For the text-containing cell, return its midpoint in (X, Y) coordinate format. 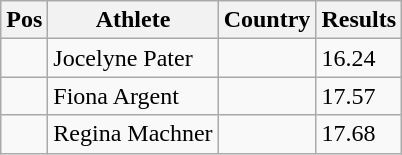
Athlete (133, 20)
Fiona Argent (133, 96)
Country (267, 20)
Results (359, 20)
17.68 (359, 134)
Pos (24, 20)
Regina Machner (133, 134)
17.57 (359, 96)
Jocelyne Pater (133, 58)
16.24 (359, 58)
